Output the (X, Y) coordinate of the center of the cell containing the given text.  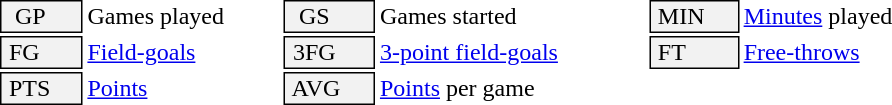
Points (184, 88)
3FG (330, 52)
GS (330, 16)
FG (42, 52)
PTS (42, 88)
MIN (694, 16)
Points per game (512, 88)
Games started (512, 16)
GP (42, 16)
Games played (184, 16)
FT (694, 52)
AVG (330, 88)
Field-goals (184, 52)
3-point field-goals (512, 52)
